Capture the cell that displays the provided text and extract its [X, Y] central coordinate. 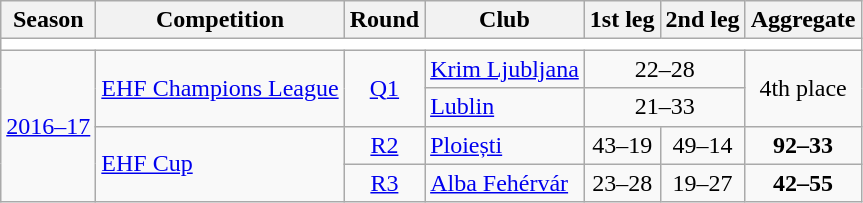
42–55 [803, 183]
R2 [384, 145]
1st leg [622, 20]
Ploiești [505, 145]
92–33 [803, 145]
2nd leg [702, 20]
R3 [384, 183]
Krim Ljubljana [505, 69]
21–33 [664, 107]
EHF Cup [220, 164]
23–28 [622, 183]
2016–17 [48, 126]
43–19 [622, 145]
Competition [220, 20]
Lublin [505, 107]
Round [384, 20]
Club [505, 20]
Alba Fehérvár [505, 183]
19–27 [702, 183]
Season [48, 20]
EHF Champions League [220, 88]
Aggregate [803, 20]
49–14 [702, 145]
22–28 [664, 69]
Q1 [384, 88]
4th place [803, 88]
